Detect which cell encompasses the target text, then output its (X, Y) center coordinate. 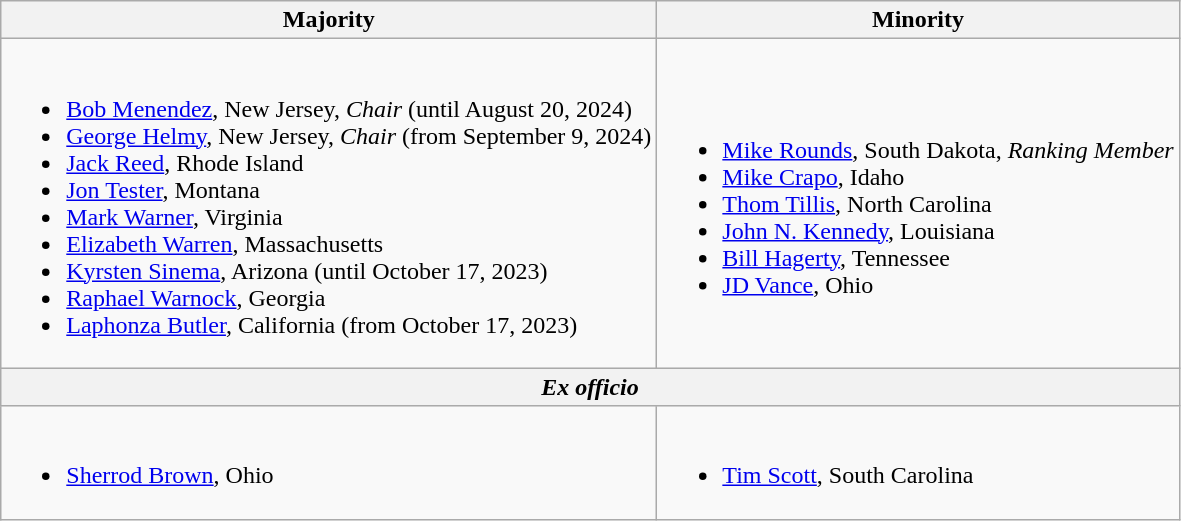
Sherrod Brown, Ohio (329, 462)
Majority (329, 20)
Minority (918, 20)
Tim Scott, South Carolina (918, 462)
Ex officio (590, 387)
Mike Rounds, South Dakota, Ranking MemberMike Crapo, IdahoThom Tillis, North CarolinaJohn N. Kennedy, LouisianaBill Hagerty, TennesseeJD Vance, Ohio (918, 204)
